Return [x, y] of the center of cell containing provided text 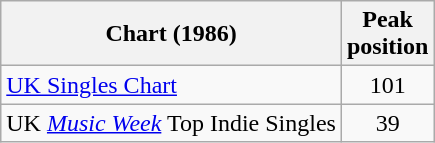
Chart (1986) [172, 34]
Peakposition [387, 34]
UK Music Week Top Indie Singles [172, 123]
101 [387, 85]
UK Singles Chart [172, 85]
39 [387, 123]
